Identify which cell holds the provided text, then report its [x, y] central coordinate. 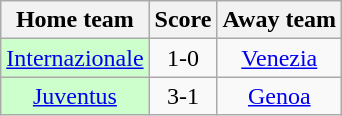
Venezia [280, 58]
1-0 [183, 58]
Away team [280, 20]
Internazionale [75, 58]
Juventus [75, 96]
Home team [75, 20]
Score [183, 20]
Genoa [280, 96]
3-1 [183, 96]
